Determine the [X, Y] coordinate at the center of the cell enclosing the given text.  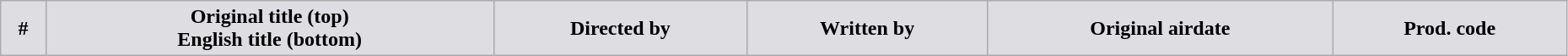
Original title (top)English title (bottom) [270, 29]
Original airdate [1161, 29]
# [24, 29]
Written by [867, 29]
Prod. code [1449, 29]
Directed by [620, 29]
